Locate the cell with the specified text and output its (X, Y) center coordinate. 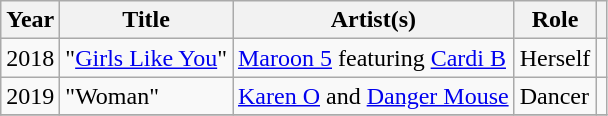
Maroon 5 featuring Cardi B (373, 58)
Dancer (555, 96)
2018 (30, 58)
"Girls Like You" (146, 58)
2019 (30, 96)
"Woman" (146, 96)
Artist(s) (373, 20)
Year (30, 20)
Herself (555, 58)
Karen O and Danger Mouse (373, 96)
Title (146, 20)
Role (555, 20)
